Return [x, y] of the center of cell containing provided text 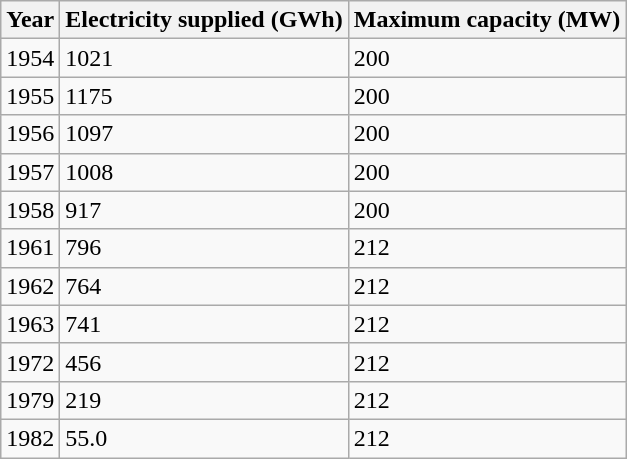
741 [204, 324]
1175 [204, 96]
456 [204, 362]
1958 [30, 210]
917 [204, 210]
219 [204, 400]
1097 [204, 134]
1021 [204, 58]
1954 [30, 58]
1972 [30, 362]
1982 [30, 438]
1008 [204, 172]
55.0 [204, 438]
1962 [30, 286]
1963 [30, 324]
1955 [30, 96]
764 [204, 286]
Maximum capacity (MW) [487, 20]
796 [204, 248]
1957 [30, 172]
1961 [30, 248]
Year [30, 20]
Electricity supplied (GWh) [204, 20]
1956 [30, 134]
1979 [30, 400]
